Locate the cell with the specified text and output its (x, y) center coordinate. 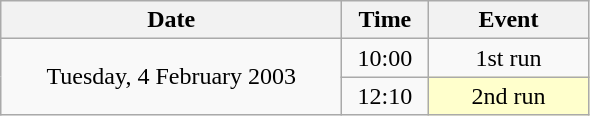
Date (172, 20)
2nd run (508, 96)
Event (508, 20)
1st run (508, 58)
10:00 (385, 58)
Time (385, 20)
Tuesday, 4 February 2003 (172, 77)
12:10 (385, 96)
